Return the (X, Y) coordinate for the center point of the cell that contains the specified text.  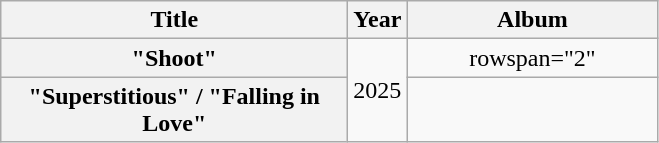
"Superstitious" / "Falling in Love" (174, 110)
Year (378, 20)
"Shoot" (174, 58)
Album (532, 20)
Title (174, 20)
rowspan="2" (532, 58)
2025 (378, 90)
